Identify which cell holds the provided text, then report its (X, Y) central coordinate. 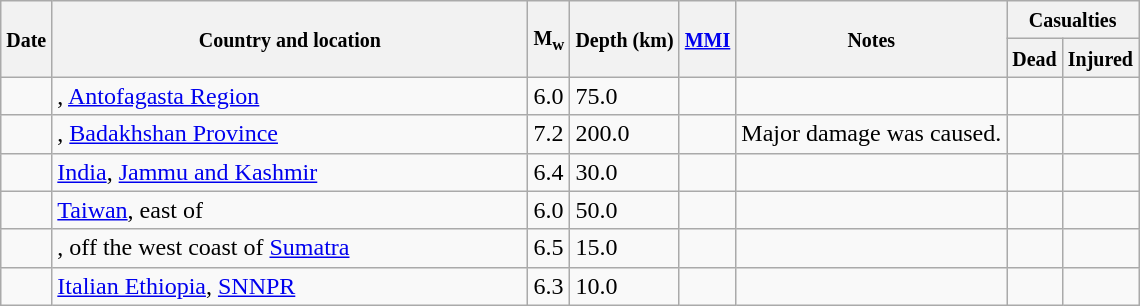
6.5 (549, 248)
7.2 (549, 134)
75.0 (624, 96)
, Badakhshan Province (290, 134)
Casualties (1073, 20)
Taiwan, east of (290, 210)
Country and location (290, 39)
30.0 (624, 172)
, off the west coast of Sumatra (290, 248)
15.0 (624, 248)
50.0 (624, 210)
10.0 (624, 286)
MMI (708, 39)
200.0 (624, 134)
Injured (1100, 58)
, Antofagasta Region (290, 96)
Depth (km) (624, 39)
Dead (1035, 58)
6.4 (549, 172)
Date (26, 39)
6.3 (549, 286)
Italian Ethiopia, SNNPR (290, 286)
Mw (549, 39)
India, Jammu and Kashmir (290, 172)
Major damage was caused. (872, 134)
Notes (872, 39)
